Return (X, Y) of the center of cell containing provided text 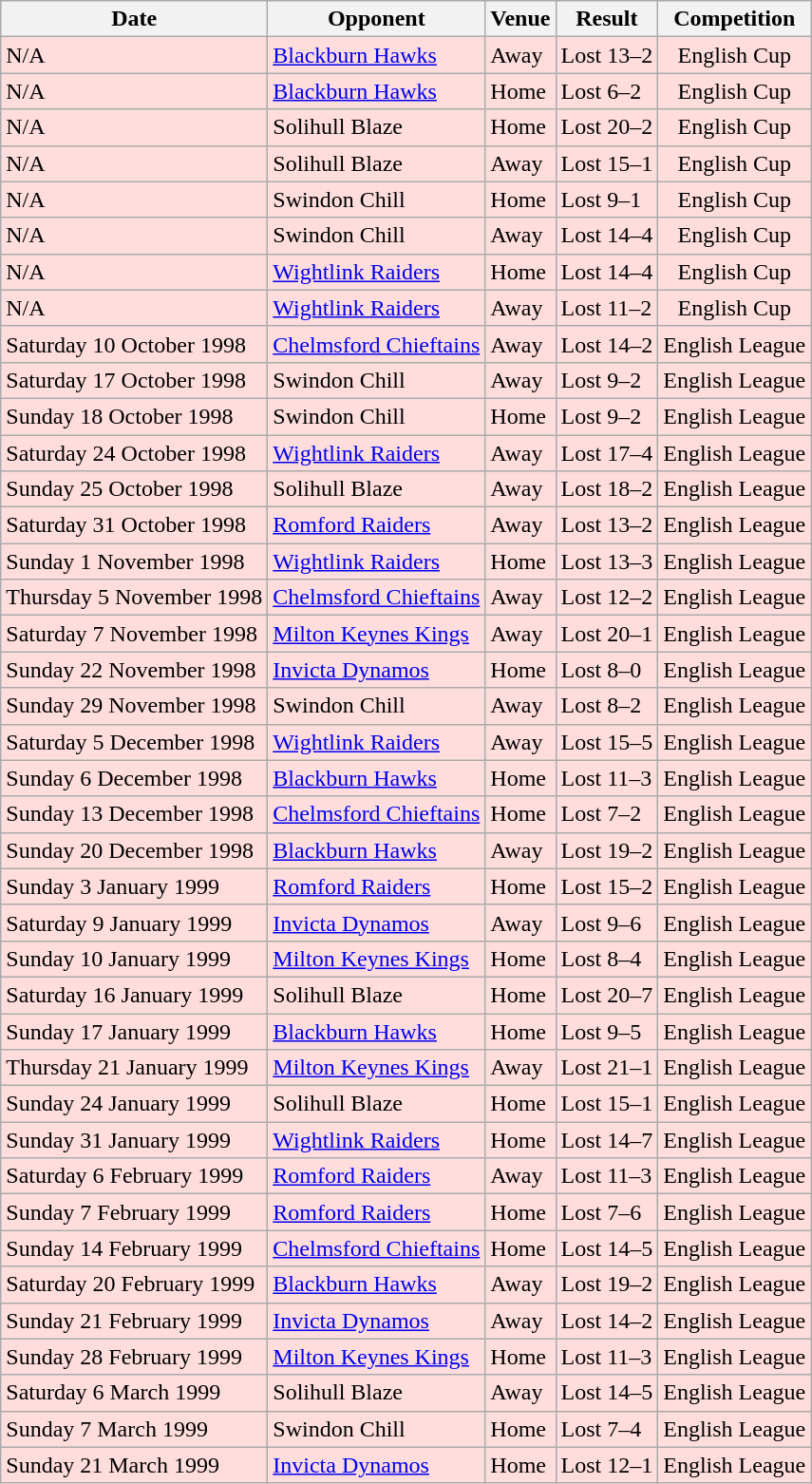
Lost 13–3 (607, 561)
Lost 20–7 (607, 995)
Sunday 3 January 1999 (135, 886)
Sunday 14 February 1999 (135, 1248)
Sunday 21 February 1999 (135, 1321)
Lost 15–5 (607, 742)
Sunday 7 March 1999 (135, 1429)
Saturday 7 November 1998 (135, 634)
Thursday 5 November 1998 (135, 598)
Lost 17–4 (607, 453)
Sunday 22 November 1998 (135, 670)
Sunday 25 October 1998 (135, 489)
Sunday 10 January 1999 (135, 959)
Lost 15–2 (607, 886)
Sunday 13 December 1998 (135, 814)
Lost 20–2 (607, 127)
Saturday 10 October 1998 (135, 344)
Sunday 28 February 1999 (135, 1357)
Saturday 6 February 1999 (135, 1176)
Lost 9–1 (607, 200)
Sunday 1 November 1998 (135, 561)
Sunday 21 March 1999 (135, 1465)
Sunday 18 October 1998 (135, 416)
Sunday 17 January 1999 (135, 1031)
Lost 9–6 (607, 923)
Sunday 7 February 1999 (135, 1212)
Lost 9–5 (607, 1031)
Competition (735, 19)
Venue (520, 19)
Lost 18–2 (607, 489)
Lost 21–1 (607, 1068)
Lost 7–2 (607, 814)
Thursday 21 January 1999 (135, 1068)
Sunday 20 December 1998 (135, 850)
Saturday 5 December 1998 (135, 742)
Lost 12–2 (607, 598)
Lost 11–2 (607, 308)
Saturday 16 January 1999 (135, 995)
Saturday 6 March 1999 (135, 1393)
Saturday 17 October 1998 (135, 380)
Sunday 29 November 1998 (135, 706)
Saturday 20 February 1999 (135, 1284)
Lost 7–4 (607, 1429)
Lost 6–2 (607, 91)
Lost 8–2 (607, 706)
Lost 8–4 (607, 959)
Lost 14–7 (607, 1140)
Saturday 9 January 1999 (135, 923)
Lost 7–6 (607, 1212)
Sunday 31 January 1999 (135, 1140)
Sunday 6 December 1998 (135, 778)
Opponent (376, 19)
Date (135, 19)
Lost 12–1 (607, 1465)
Lost 20–1 (607, 634)
Saturday 31 October 1998 (135, 525)
Result (607, 19)
Saturday 24 October 1998 (135, 453)
Sunday 24 January 1999 (135, 1104)
Lost 8–0 (607, 670)
